Return [x, y] of the center of cell containing provided text 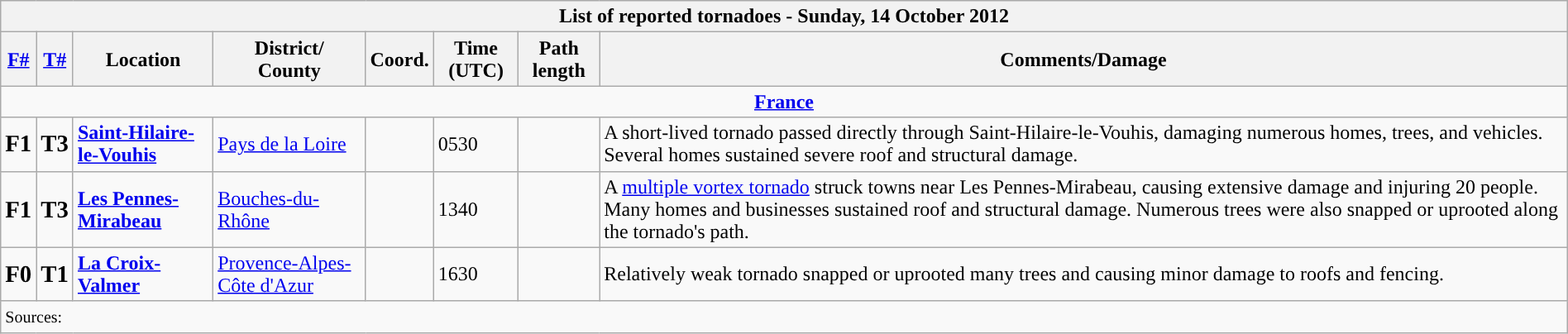
Pays de la Loire [289, 144]
0530 [476, 144]
District/County [289, 60]
Location [142, 60]
Sources: [784, 317]
T# [55, 60]
List of reported tornadoes - Sunday, 14 October 2012 [784, 17]
Bouches-du-Rhône [289, 209]
Relatively weak tornado snapped or uprooted many trees and causing minor damage to roofs and fencing. [1083, 274]
Path length [559, 60]
1340 [476, 209]
1630 [476, 274]
France [784, 102]
T1 [55, 274]
La Croix-Valmer [142, 274]
F# [18, 60]
F0 [18, 274]
Comments/Damage [1083, 60]
Time (UTC) [476, 60]
Les Pennes-Mirabeau [142, 209]
Saint-Hilaire-le-Vouhis [142, 144]
Coord. [399, 60]
Provence-Alpes-Côte d'Azur [289, 274]
